Find where the given text appears and provide that cell's center as [x, y] coordinate. 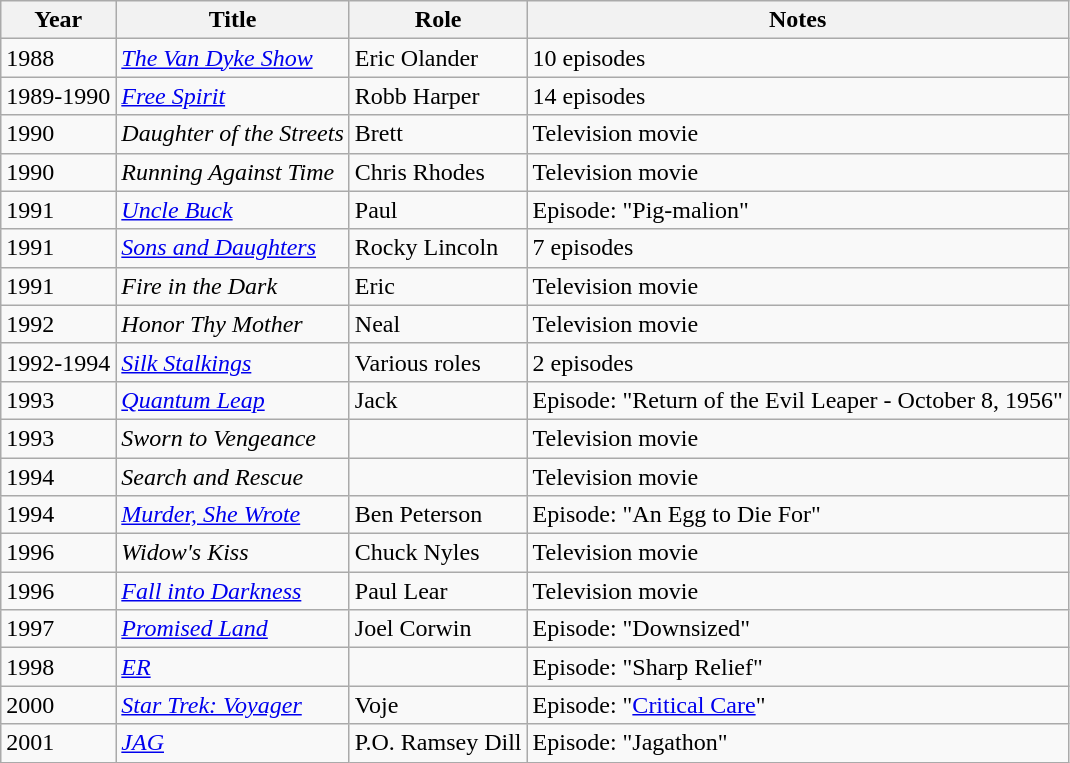
Promised Land [232, 629]
Episode: "Critical Care" [798, 705]
Fall into Darkness [232, 591]
Joel Corwin [438, 629]
7 episodes [798, 248]
Paul Lear [438, 591]
Episode: "Downsized" [798, 629]
Running Against Time [232, 172]
Neal [438, 324]
Ben Peterson [438, 515]
Honor Thy Mother [232, 324]
1988 [58, 58]
2001 [58, 743]
Daughter of the Streets [232, 134]
10 episodes [798, 58]
14 episodes [798, 96]
Jack [438, 400]
Uncle Buck [232, 210]
Sworn to Vengeance [232, 438]
Chris Rhodes [438, 172]
Eric Olander [438, 58]
Widow's Kiss [232, 553]
Eric [438, 286]
Notes [798, 20]
1992-1994 [58, 362]
Fire in the Dark [232, 286]
Murder, She Wrote [232, 515]
Search and Rescue [232, 477]
The Van Dyke Show [232, 58]
Chuck Nyles [438, 553]
Rocky Lincoln [438, 248]
Episode: "Pig-malion" [798, 210]
JAG [232, 743]
Various roles [438, 362]
Sons and Daughters [232, 248]
1989-1990 [58, 96]
Paul [438, 210]
Brett [438, 134]
Silk Stalkings [232, 362]
Role [438, 20]
Episode: "Sharp Relief" [798, 667]
Quantum Leap [232, 400]
1998 [58, 667]
2000 [58, 705]
Episode: "Return of the Evil Leaper - October 8, 1956" [798, 400]
2 episodes [798, 362]
Star Trek: Voyager [232, 705]
P.O. Ramsey Dill [438, 743]
1997 [58, 629]
Episode: "An Egg to Die For" [798, 515]
1992 [58, 324]
Episode: "Jagathon" [798, 743]
Title [232, 20]
ER [232, 667]
Robb Harper [438, 96]
Free Spirit [232, 96]
Year [58, 20]
Voje [438, 705]
